Search for the cell housing the specified text and yield its (x, y) center coordinate. 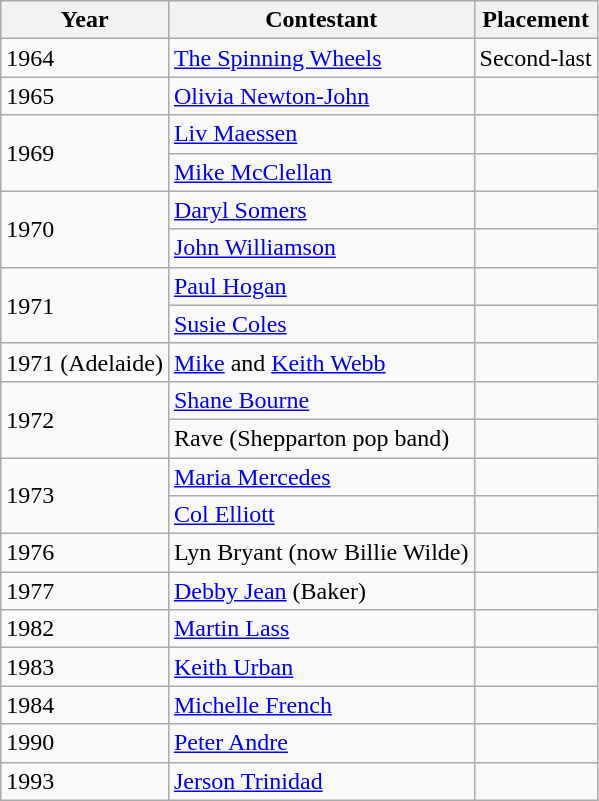
1970 (85, 229)
John Williamson (321, 248)
Rave (Shepparton pop band) (321, 438)
1977 (85, 591)
1971 (85, 305)
Michelle French (321, 705)
Daryl Somers (321, 210)
Mike and Keith Webb (321, 362)
Col Elliott (321, 515)
Debby Jean (Baker) (321, 591)
Olivia Newton-John (321, 96)
1964 (85, 58)
Mike McClellan (321, 172)
Jerson Trinidad (321, 781)
1973 (85, 496)
1972 (85, 419)
1990 (85, 743)
1984 (85, 705)
The Spinning Wheels (321, 58)
1993 (85, 781)
Maria Mercedes (321, 477)
Contestant (321, 20)
Paul Hogan (321, 286)
1971 (Adelaide) (85, 362)
Keith Urban (321, 667)
Year (85, 20)
Second-last (536, 58)
Susie Coles (321, 324)
Placement (536, 20)
Martin Lass (321, 629)
Shane Bourne (321, 400)
1976 (85, 553)
Peter Andre (321, 743)
Liv Maessen (321, 134)
1965 (85, 96)
1982 (85, 629)
1983 (85, 667)
1969 (85, 153)
Lyn Bryant (now Billie Wilde) (321, 553)
